Return (X, Y) of the center of cell containing provided text 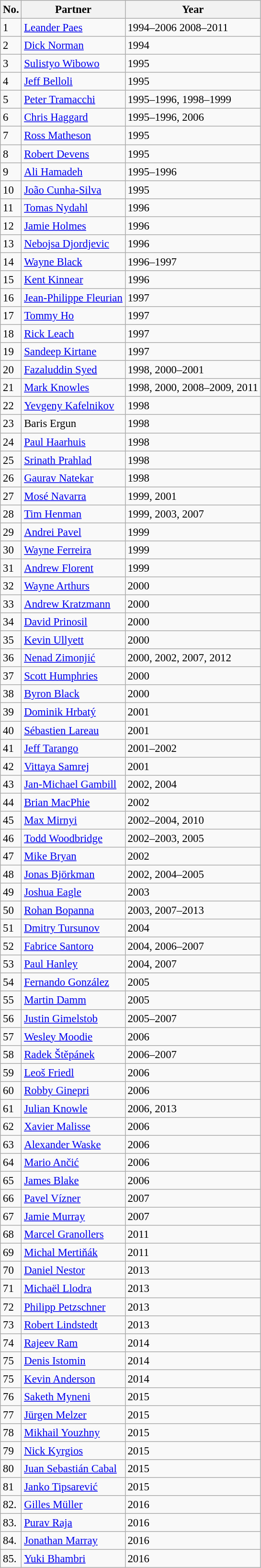
13 (11, 244)
Year (193, 10)
2006, 2013 (193, 1108)
Brian MacPhie (73, 802)
Andrei Pavel (73, 532)
Tomas Nydahl (73, 208)
Tim Henman (73, 514)
10 (11, 190)
Michal Mertiňák (73, 1253)
Daniel Nestor (73, 1270)
18 (11, 334)
83. (11, 1523)
Jean-Philippe Fleurian (73, 298)
65 (11, 1181)
Wayne Ferreira (73, 550)
Max Mirnyi (73, 820)
Baris Ergun (73, 424)
2001–2002 (193, 748)
44 (11, 802)
Gaurav Natekar (73, 478)
63 (11, 1144)
Byron Black (73, 694)
1994 (193, 46)
31 (11, 568)
Yuki Bhambri (73, 1559)
Mosé Navarra (73, 496)
Denis Istomin (73, 1360)
11 (11, 208)
2004 (193, 928)
56 (11, 1018)
Tommy Ho (73, 316)
Kevin Ullyett (73, 640)
47 (11, 856)
Julian Knowle (73, 1108)
28 (11, 514)
45 (11, 820)
Rajeev Ram (73, 1343)
Vittaya Samrej (73, 766)
Nenad Zimonjić (73, 658)
Sandeep Kirtane (73, 352)
Srinath Prahlad (73, 460)
81 (11, 1487)
Ali Hamadeh (73, 172)
46 (11, 838)
72 (11, 1307)
Partner (73, 10)
70 (11, 1270)
4 (11, 81)
1995–1996, 2006 (193, 117)
1999, 2001 (193, 496)
Philipp Petzschner (73, 1307)
Robert Devens (73, 154)
27 (11, 496)
Sébastien Lareau (73, 730)
2 (11, 46)
37 (11, 676)
Dmitry Tursunov (73, 928)
James Blake (73, 1181)
1996–1997 (193, 262)
77 (11, 1415)
57 (11, 1037)
Fabrice Santoro (73, 946)
52 (11, 946)
Jonathan Marray (73, 1541)
Scott Humphries (73, 676)
64 (11, 1163)
76 (11, 1397)
Nick Kyrgios (73, 1451)
Peter Tramacchi (73, 100)
2004, 2006–2007 (193, 946)
2002, 2004–2005 (193, 874)
1994–2006 2008–2011 (193, 28)
41 (11, 748)
22 (11, 406)
60 (11, 1091)
Radek Štěpánek (73, 1054)
Janko Tipsarević (73, 1487)
Jeff Belloli (73, 81)
40 (11, 730)
Wayne Arthurs (73, 586)
Mike Bryan (73, 856)
Sulistyo Wibowo (73, 64)
54 (11, 982)
Rohan Bopanna (73, 911)
Dominik Hrbatý (73, 712)
71 (11, 1289)
51 (11, 928)
34 (11, 622)
Michaël Llodra (73, 1289)
1 (11, 28)
66 (11, 1199)
1998, 2000, 2008–2009, 2011 (193, 388)
Fernando González (73, 982)
Leander Paes (73, 28)
Jeff Tarango (73, 748)
Jonas Björkman (73, 874)
Chris Haggard (73, 117)
30 (11, 550)
32 (11, 586)
9 (11, 172)
Dick Norman (73, 46)
2000, 2002, 2007, 2012 (193, 658)
6 (11, 117)
50 (11, 911)
Wesley Moodie (73, 1037)
Fazaluddin Syed (73, 370)
Paul Hanley (73, 964)
53 (11, 964)
2003 (193, 892)
33 (11, 604)
39 (11, 712)
Mario Ančić (73, 1163)
2004, 2007 (193, 964)
19 (11, 352)
Kent Kinnear (73, 280)
Andrew Kratzmann (73, 604)
Gilles Müller (73, 1505)
68 (11, 1234)
8 (11, 154)
74 (11, 1343)
25 (11, 460)
1999, 2003, 2007 (193, 514)
Xavier Malisse (73, 1127)
Mikhail Youzhny (73, 1433)
7 (11, 136)
36 (11, 658)
Alexander Waske (73, 1144)
49 (11, 892)
2002, 2004 (193, 784)
26 (11, 478)
67 (11, 1217)
59 (11, 1072)
12 (11, 226)
24 (11, 442)
Rick Leach (73, 334)
Mark Knowles (73, 388)
1998, 2000–2001 (193, 370)
João Cunha-Silva (73, 190)
Jürgen Melzer (73, 1415)
43 (11, 784)
5 (11, 100)
35 (11, 640)
58 (11, 1054)
Jamie Holmes (73, 226)
78 (11, 1433)
20 (11, 370)
38 (11, 694)
69 (11, 1253)
Andrew Florent (73, 568)
Yevgeny Kafelnikov (73, 406)
48 (11, 874)
84. (11, 1541)
82. (11, 1505)
David Prinosil (73, 622)
2002–2003, 2005 (193, 838)
Todd Woodbridge (73, 838)
Kevin Anderson (73, 1379)
1995–1996, 1998–1999 (193, 100)
2005–2007 (193, 1018)
2006–2007 (193, 1054)
Joshua Eagle (73, 892)
2003, 2007–2013 (193, 911)
Pavel Vízner (73, 1199)
Justin Gimelstob (73, 1018)
Jamie Murray (73, 1217)
Saketh Myneni (73, 1397)
1995–1996 (193, 172)
21 (11, 388)
79 (11, 1451)
Jan-Michael Gambill (73, 784)
Leoš Friedl (73, 1072)
No. (11, 10)
23 (11, 424)
29 (11, 532)
16 (11, 298)
Martin Damm (73, 1001)
61 (11, 1108)
Wayne Black (73, 262)
55 (11, 1001)
14 (11, 262)
3 (11, 64)
Ross Matheson (73, 136)
73 (11, 1325)
62 (11, 1127)
85. (11, 1559)
Robby Ginepri (73, 1091)
17 (11, 316)
Marcel Granollers (73, 1234)
2002–2004, 2010 (193, 820)
15 (11, 280)
Robert Lindstedt (73, 1325)
42 (11, 766)
80 (11, 1469)
Purav Raja (73, 1523)
Paul Haarhuis (73, 442)
Juan Sebastián Cabal (73, 1469)
Nebojsa Djordjevic (73, 244)
